Search for the cell housing the specified text and yield its (X, Y) center coordinate. 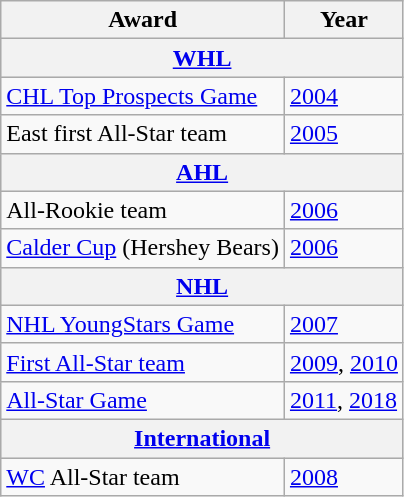
Year (344, 20)
CHL Top Prospects Game (143, 96)
WC All-Star team (143, 477)
First All-Star team (143, 362)
NHL YoungStars Game (143, 324)
Award (143, 20)
All-Star Game (143, 400)
All-Rookie team (143, 210)
Calder Cup (Hershey Bears) (143, 248)
AHL (202, 172)
2008 (344, 477)
NHL (202, 286)
2007 (344, 324)
2004 (344, 96)
International (202, 438)
WHL (202, 58)
2009, 2010 (344, 362)
East first All-Star team (143, 134)
2011, 2018 (344, 400)
2005 (344, 134)
